For the text-containing cell, return its midpoint in [X, Y] coordinate format. 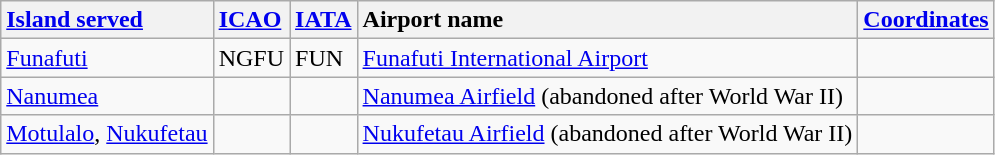
FUN [324, 58]
Motulalo, Nukufetau [107, 134]
NGFU [251, 58]
Nanumea Airfield (abandoned after World War II) [608, 96]
IATA [324, 20]
Nukufetau Airfield (abandoned after World War II) [608, 134]
Coordinates [926, 20]
Airport name [608, 20]
Funafuti International Airport [608, 58]
ICAO [251, 20]
Nanumea [107, 96]
Island served [107, 20]
Funafuti [107, 58]
